Return (X, Y) of the center of cell containing provided text 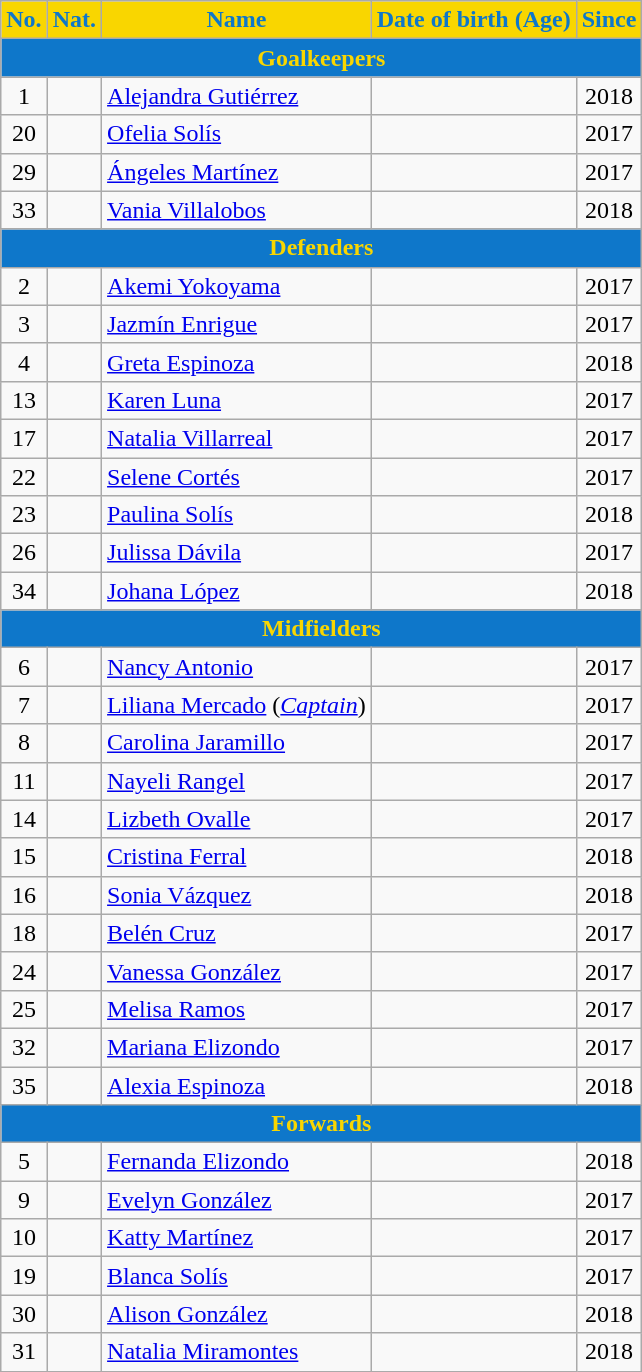
Johana López (237, 591)
Ofelia Solís (237, 134)
Vanessa González (237, 971)
Karen Luna (237, 400)
Mariana Elizondo (237, 1047)
5 (24, 1162)
15 (24, 857)
Since (609, 20)
4 (24, 362)
8 (24, 743)
32 (24, 1047)
Lizbeth Ovalle (237, 819)
30 (24, 1314)
Nancy Antonio (237, 667)
Midfielders (322, 629)
9 (24, 1200)
Defenders (322, 248)
18 (24, 933)
11 (24, 781)
Nayeli Rangel (237, 781)
33 (24, 210)
19 (24, 1276)
No. (24, 20)
26 (24, 553)
Natalia Miramontes (237, 1352)
Evelyn González (237, 1200)
Date of birth (Age) (474, 20)
Katty Martínez (237, 1238)
Selene Cortés (237, 477)
23 (24, 515)
29 (24, 172)
Name (237, 20)
Ángeles Martínez (237, 172)
17 (24, 438)
7 (24, 705)
Forwards (322, 1124)
Natalia Villarreal (237, 438)
Cristina Ferral (237, 857)
Belén Cruz (237, 933)
3 (24, 324)
25 (24, 1009)
Julissa Dávila (237, 553)
Jazmín Enrigue (237, 324)
13 (24, 400)
Liliana Mercado (Captain) (237, 705)
Goalkeepers (322, 58)
31 (24, 1352)
2 (24, 286)
Carolina Jaramillo (237, 743)
Alexia Espinoza (237, 1085)
16 (24, 895)
Fernanda Elizondo (237, 1162)
24 (24, 971)
Nat. (74, 20)
Melisa Ramos (237, 1009)
Alison González (237, 1314)
14 (24, 819)
Sonia Vázquez (237, 895)
1 (24, 96)
35 (24, 1085)
34 (24, 591)
Akemi Yokoyama (237, 286)
Blanca Solís (237, 1276)
6 (24, 667)
22 (24, 477)
Alejandra Gutiérrez (237, 96)
20 (24, 134)
10 (24, 1238)
Vania Villalobos (237, 210)
Greta Espinoza (237, 362)
Paulina Solís (237, 515)
